Return the [X, Y] coordinate for the center point of the cell that contains the specified text.  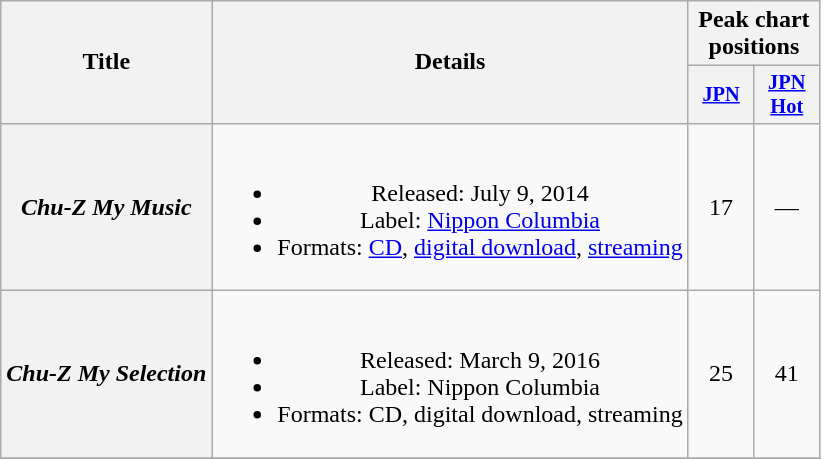
Details [450, 62]
Peak chart positions [754, 34]
Released: July 9, 2014Label: Nippon ColumbiaFormats: CD, digital download, streaming [450, 206]
JPNHot [787, 95]
JPN [721, 95]
41 [787, 374]
17 [721, 206]
Chu-Z My Selection [106, 374]
Chu-Z My Music [106, 206]
25 [721, 374]
Released: March 9, 2016Label: Nippon ColumbiaFormats: CD, digital download, streaming [450, 374]
Title [106, 62]
— [787, 206]
